From the cell containing the given text, extract its center point as (x, y) coordinate. 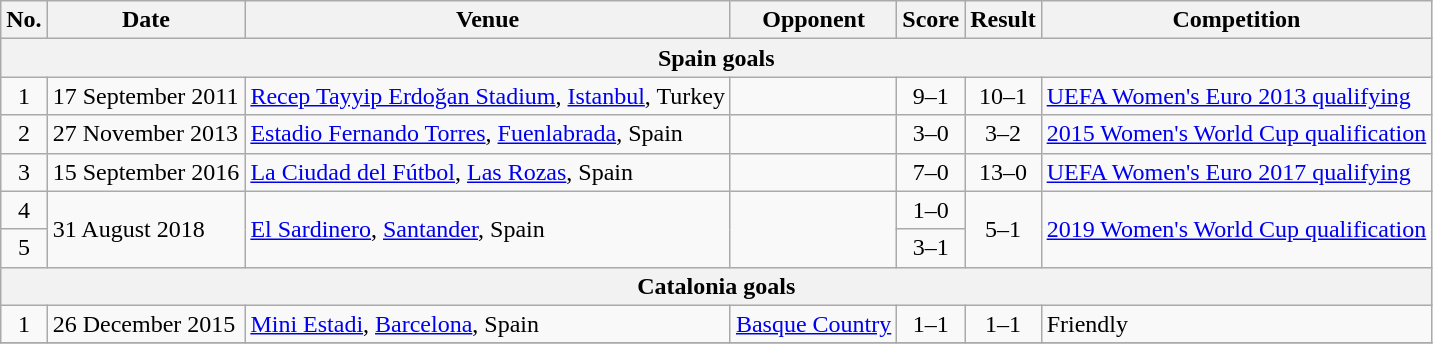
26 December 2015 (146, 324)
Venue (488, 20)
3 (24, 172)
2 (24, 134)
La Ciudad del Fútbol, Las Rozas, Spain (488, 172)
3–0 (931, 134)
4 (24, 210)
Catalonia goals (716, 286)
Competition (1236, 20)
2019 Women's World Cup qualification (1236, 229)
3–1 (931, 248)
UEFA Women's Euro 2013 qualifying (1236, 96)
Basque Country (813, 324)
No. (24, 20)
13–0 (1003, 172)
El Sardinero, Santander, Spain (488, 229)
27 November 2013 (146, 134)
31 August 2018 (146, 229)
15 September 2016 (146, 172)
3–2 (1003, 134)
1–0 (931, 210)
5 (24, 248)
Date (146, 20)
Result (1003, 20)
Spain goals (716, 58)
5–1 (1003, 229)
9–1 (931, 96)
Score (931, 20)
Mini Estadi, Barcelona, Spain (488, 324)
Opponent (813, 20)
2015 Women's World Cup qualification (1236, 134)
10–1 (1003, 96)
Estadio Fernando Torres, Fuenlabrada, Spain (488, 134)
Friendly (1236, 324)
Recep Tayyip Erdoğan Stadium, Istanbul, Turkey (488, 96)
7–0 (931, 172)
UEFA Women's Euro 2017 qualifying (1236, 172)
17 September 2011 (146, 96)
